Pinpoint the cell where the given text exists, returning its [X, Y] midpoint coordinate. 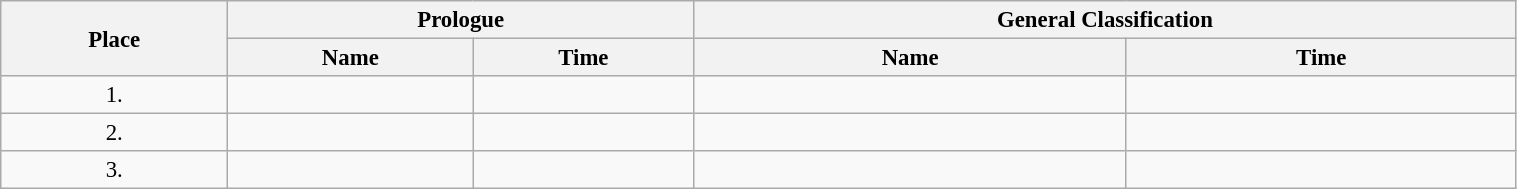
3. [114, 170]
Place [114, 38]
General Classification [1105, 20]
Prologue [461, 20]
1. [114, 95]
2. [114, 133]
